Return (x, y) of the center of cell containing provided text 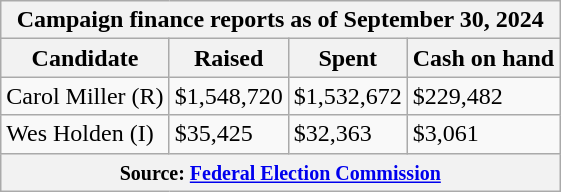
$3,061 (483, 134)
$35,425 (228, 134)
Source: Federal Election Commission (280, 172)
Wes Holden (I) (85, 134)
Candidate (85, 58)
Cash on hand (483, 58)
Spent (348, 58)
$1,548,720 (228, 96)
$229,482 (483, 96)
Raised (228, 58)
Carol Miller (R) (85, 96)
$32,363 (348, 134)
Campaign finance reports as of September 30, 2024 (280, 20)
$1,532,672 (348, 96)
